Scan for the cell matching the given text and deliver its (x, y) coordinate at center. 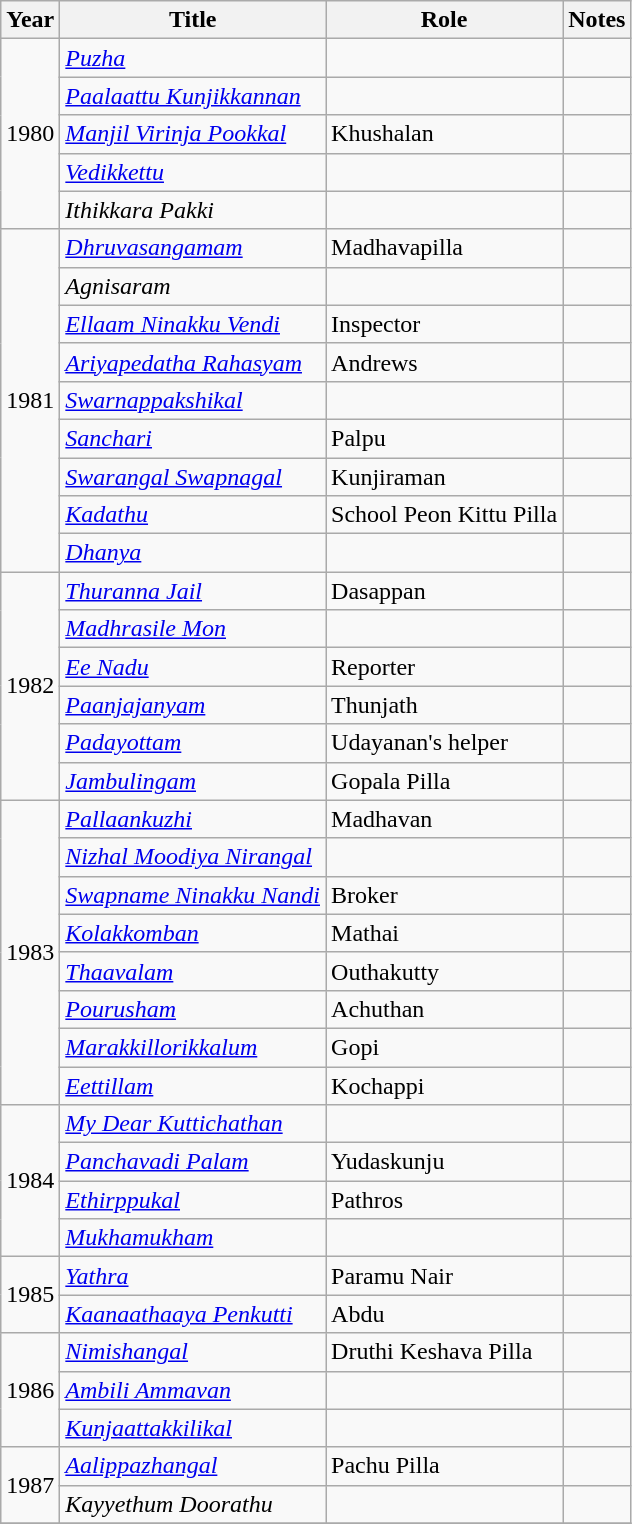
Manjil Virinja Pookkal (193, 134)
Ariyapedatha Rahasyam (193, 362)
Panchavadi Palam (193, 1162)
Ellaam Ninakku Vendi (193, 324)
Madhavan (444, 819)
Khushalan (444, 134)
1985 (30, 1295)
Aalippazhangal (193, 1466)
Thunjath (444, 705)
1982 (30, 686)
Paanjajanyam (193, 705)
1986 (30, 1390)
1987 (30, 1485)
1981 (30, 400)
Mathai (444, 933)
Broker (444, 895)
Yathra (193, 1276)
Thuranna Jail (193, 591)
My Dear Kuttichathan (193, 1124)
Eettillam (193, 1085)
Dhanya (193, 553)
Kunjaattakkilikal (193, 1428)
Pathros (444, 1200)
1984 (30, 1181)
Kolakkomban (193, 933)
Thaavalam (193, 971)
Title (193, 20)
Udayanan's helper (444, 743)
Ethirppukal (193, 1200)
Dhruvasangamam (193, 248)
Ee Nadu (193, 667)
Kunjiraman (444, 477)
Notes (597, 20)
Paalaattu Kunjikkannan (193, 96)
Year (30, 20)
Padayottam (193, 743)
Swarnappakshikal (193, 400)
Gopala Pilla (444, 781)
Andrews (444, 362)
Dasappan (444, 591)
Swarangal Swapnagal (193, 477)
Kadathu (193, 515)
Paramu Nair (444, 1276)
Pallaankuzhi (193, 819)
Abdu (444, 1314)
Achuthan (444, 1009)
Palpu (444, 438)
1980 (30, 134)
Sanchari (193, 438)
Gopi (444, 1047)
Ithikkara Pakki (193, 210)
Druthi Keshava Pilla (444, 1352)
Jambulingam (193, 781)
Pourusham (193, 1009)
1983 (30, 952)
Swapname Ninakku Nandi (193, 895)
Reporter (444, 667)
Agnisaram (193, 286)
School Peon Kittu Pilla (444, 515)
Nizhal Moodiya Nirangal (193, 857)
Pachu Pilla (444, 1466)
Kochappi (444, 1085)
Marakkillorikkalum (193, 1047)
Kaanaathaaya Penkutti (193, 1314)
Nimishangal (193, 1352)
Puzha (193, 58)
Yudaskunju (444, 1162)
Role (444, 20)
Kayyethum Doorathu (193, 1504)
Madhavapilla (444, 248)
Ambili Ammavan (193, 1390)
Vedikkettu (193, 172)
Inspector (444, 324)
Outhakutty (444, 971)
Mukhamukham (193, 1238)
Madhrasile Mon (193, 629)
